Detect which cell encompasses the target text, then output its (X, Y) center coordinate. 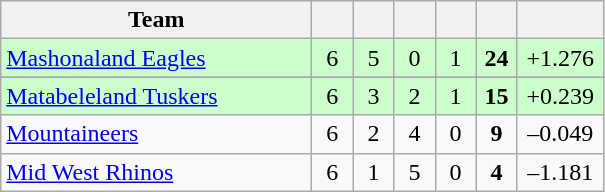
+1.276 (560, 58)
3 (374, 96)
24 (496, 58)
+0.239 (560, 96)
Team (156, 20)
Mountaineers (156, 134)
Matabeleland Tuskers (156, 96)
15 (496, 96)
Mashonaland Eagles (156, 58)
–1.181 (560, 172)
9 (496, 134)
Mid West Rhinos (156, 172)
–0.049 (560, 134)
